Locate the cell with the specified text and output its (X, Y) center coordinate. 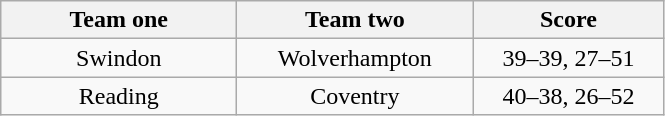
Team one (119, 20)
Coventry (355, 96)
Team two (355, 20)
39–39, 27–51 (568, 58)
Score (568, 20)
Wolverhampton (355, 58)
40–38, 26–52 (568, 96)
Swindon (119, 58)
Reading (119, 96)
